Provide the (x, y) coordinate of the cell's center where the given text is located.  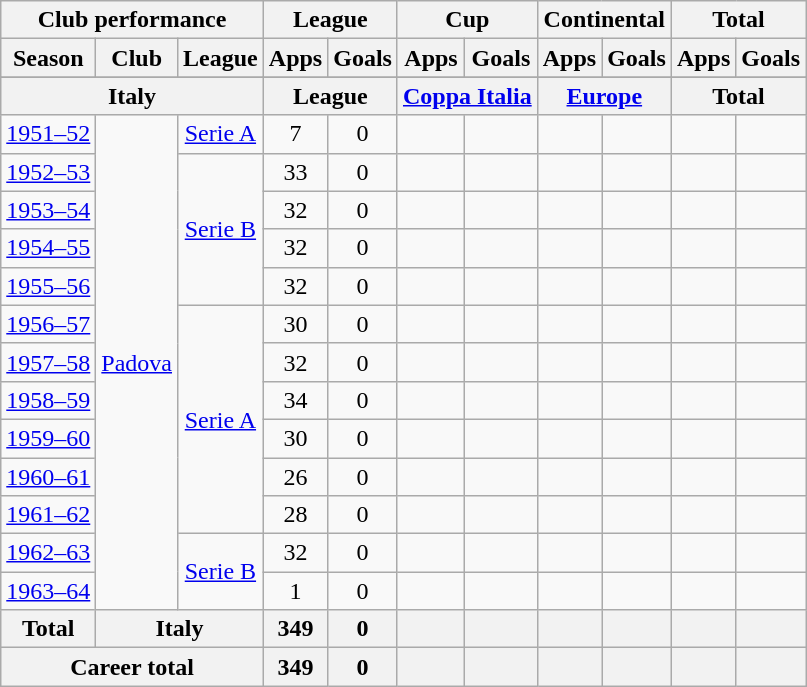
Career total (132, 667)
1952–53 (48, 172)
34 (295, 400)
Europe (604, 96)
1962–63 (48, 553)
1963–64 (48, 591)
1954–55 (48, 248)
Coppa Italia (467, 96)
1960–61 (48, 477)
1956–57 (48, 324)
1957–58 (48, 362)
Continental (604, 20)
26 (295, 477)
1961–62 (48, 515)
33 (295, 172)
1 (295, 591)
Cup (467, 20)
Club (137, 58)
Padova (137, 362)
1958–59 (48, 400)
Season (48, 58)
1953–54 (48, 210)
7 (295, 134)
28 (295, 515)
1951–52 (48, 134)
1959–60 (48, 438)
1955–56 (48, 286)
Club performance (132, 20)
